Scan for the cell matching the given text and deliver its (X, Y) coordinate at center. 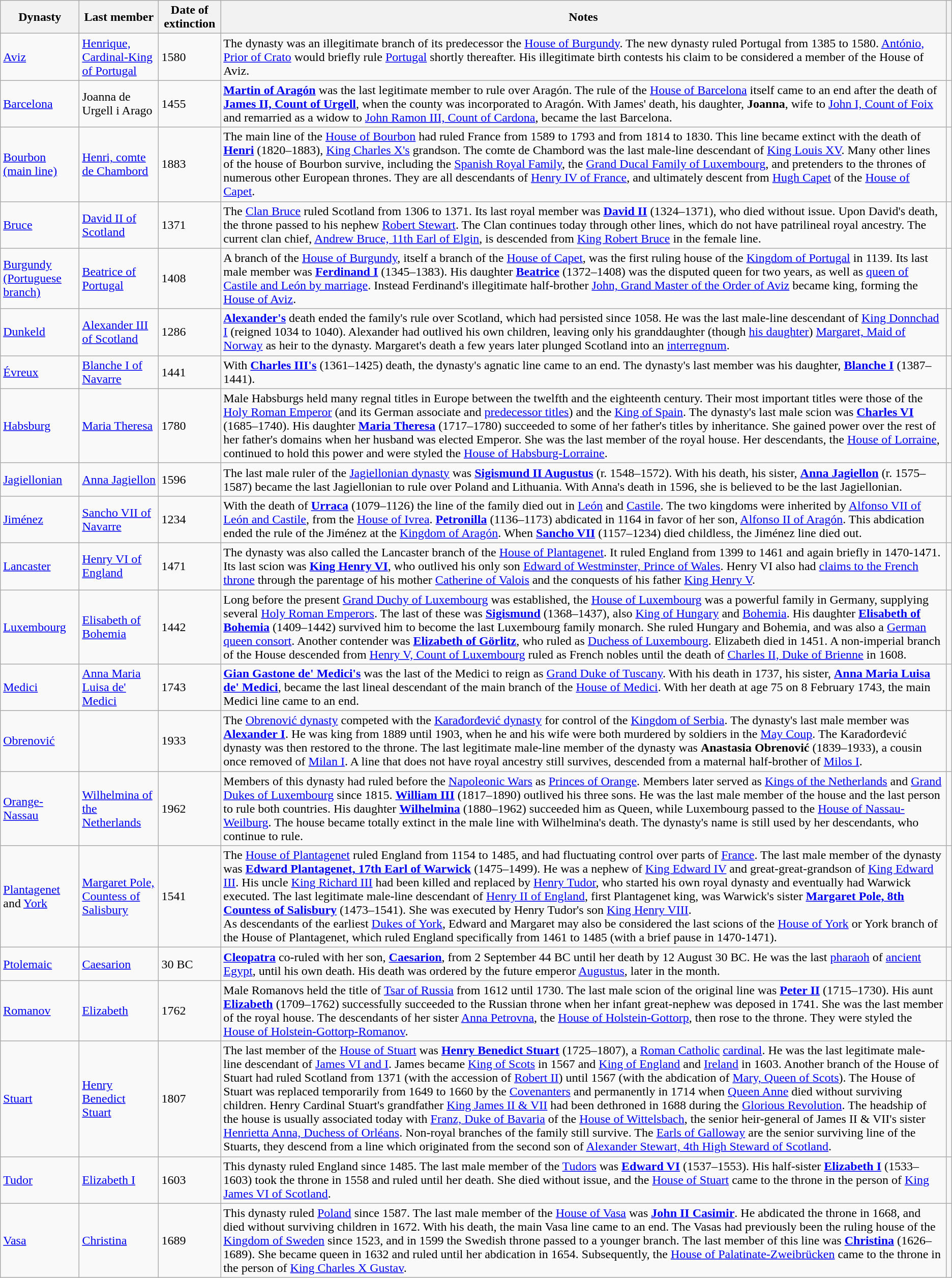
Henri, comte de Chambord (119, 164)
Aviz (40, 57)
Orange-Nassau (40, 809)
David II of Scotland (119, 225)
Burgundy (Portuguese branch) (40, 279)
Henrique, Cardinal-King of Portugal (119, 57)
Date of extinction (190, 17)
Stuart (40, 1098)
Caesarion (119, 964)
1689 (190, 1240)
1603 (190, 1180)
1286 (190, 332)
Elizabeth I (119, 1180)
Medici (40, 688)
Jagiellonian (40, 479)
Christina (119, 1240)
30 BC (190, 964)
Henry Benedict Stuart (119, 1098)
Dynasty (40, 17)
1408 (190, 279)
Plantagenet and York (40, 897)
Blanche I of Navarre (119, 372)
Ptolemaic (40, 964)
1234 (190, 519)
Alexander III of Scotland (119, 332)
1541 (190, 897)
Tudor (40, 1180)
1807 (190, 1098)
1962 (190, 809)
Elizabeth (119, 1011)
Anna Jagiellon (119, 479)
1933 (190, 741)
Joanna de Urgell i Arago (119, 104)
Margaret Pole, Countess of Salisbury (119, 897)
Wilhelmina of the Netherlands (119, 809)
Luxembourg (40, 627)
Évreux (40, 372)
Jiménez (40, 519)
Lancaster (40, 566)
With Charles III's (1361–1425) death, the dynasty's agnatic line came to an end. The dynasty's last member was his daughter, Blanche I (1387–1441). (583, 372)
Vasa (40, 1240)
Barcelona (40, 104)
1371 (190, 225)
Obrenović (40, 741)
Elisabeth of Bohemia (119, 627)
Last member (119, 17)
1883 (190, 164)
Dunkeld (40, 332)
1580 (190, 57)
1596 (190, 479)
Henry VI of England (119, 566)
Romanov (40, 1011)
1780 (190, 426)
1442 (190, 627)
Habsburg (40, 426)
Sancho VII of Navarre (119, 519)
1441 (190, 372)
1455 (190, 104)
Bruce (40, 225)
1762 (190, 1011)
Notes (583, 17)
Anna Maria Luisa de' Medici (119, 688)
1471 (190, 566)
Maria Theresa (119, 426)
Bourbon (main line) (40, 164)
Beatrice of Portugal (119, 279)
1743 (190, 688)
